Scan for the cell matching the given text and deliver its (x, y) coordinate at center. 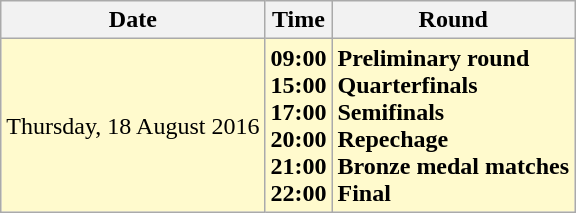
Time (298, 20)
Preliminary roundQuarterfinalsSemifinalsRepechageBronze medal matchesFinal (454, 126)
Date (133, 20)
Thursday, 18 August 2016 (133, 126)
Round (454, 20)
09:0015:0017:0020:0021:0022:00 (298, 126)
